Provide the (x, y) coordinate of the cell's center where the given text is located.  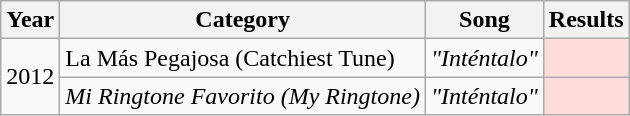
Results (586, 20)
Category (243, 20)
Year (30, 20)
La Más Pegajosa (Catchiest Tune) (243, 58)
Song (484, 20)
2012 (30, 77)
Mi Ringtone Favorito (My Ringtone) (243, 96)
